Return the [x, y] coordinate for the center point of the cell that contains the specified text.  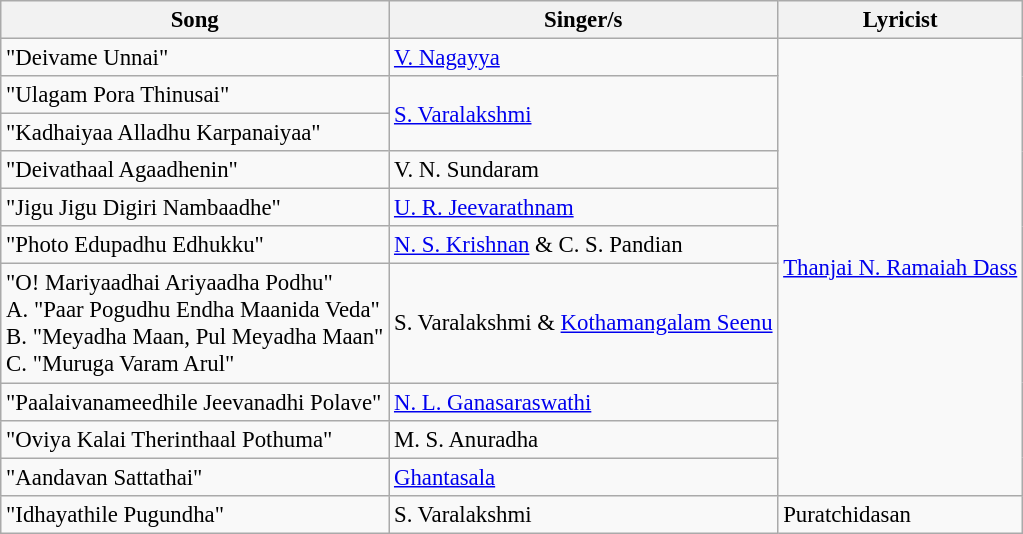
"Photo Edupadhu Edhukku" [195, 245]
Song [195, 20]
Ghantasala [584, 477]
"Kadhaiyaa Alladhu Karpanaiyaa" [195, 133]
"Jigu Jigu Digiri Nambaadhe" [195, 208]
"Aandavan Sattathai" [195, 477]
V. Nagayya [584, 58]
Puratchidasan [900, 514]
"O! Mariyaadhai Ariyaadha Podhu"A. "Paar Pogudhu Endha Maanida Veda"B. "Meyadha Maan, Pul Meyadha Maan"C. "Muruga Varam Arul" [195, 324]
U. R. Jeevarathnam [584, 208]
Lyricist [900, 20]
N. S. Krishnan & C. S. Pandian [584, 245]
"Ulagam Pora Thinusai" [195, 95]
S. Varalakshmi & Kothamangalam Seenu [584, 324]
"Deivathaal Agaadhenin" [195, 170]
M. S. Anuradha [584, 439]
"Oviya Kalai Therinthaal Pothuma" [195, 439]
Singer/s [584, 20]
N. L. Ganasaraswathi [584, 402]
V. N. Sundaram [584, 170]
"Paalaivanameedhile Jeevanadhi Polave" [195, 402]
"Deivame Unnai" [195, 58]
"Idhayathile Pugundha" [195, 514]
Thanjai N. Ramaiah Dass [900, 268]
